Detect which cell encompasses the target text, then output its (X, Y) center coordinate. 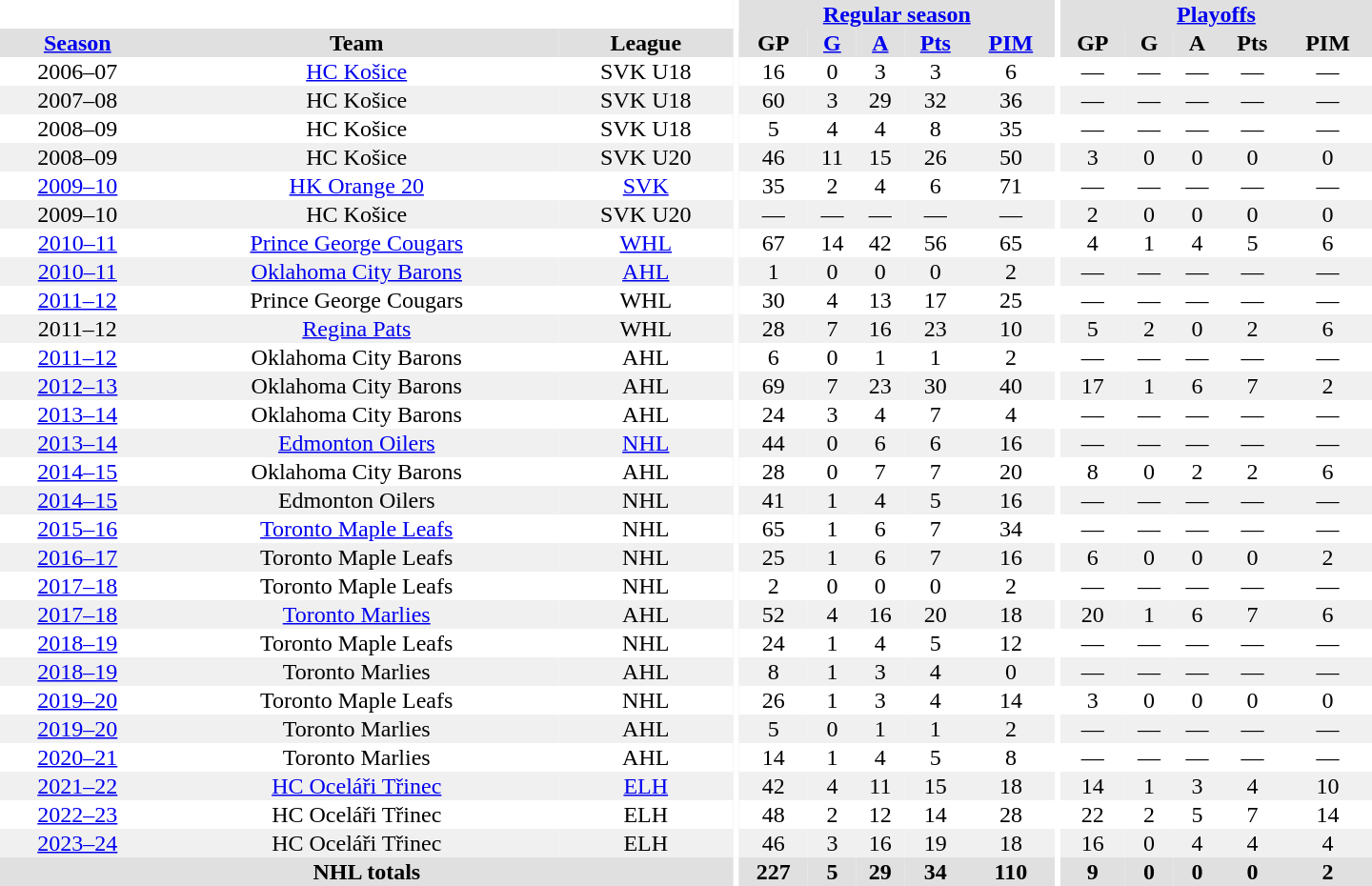
2012–13 (78, 386)
56 (936, 243)
22 (1093, 815)
110 (1010, 872)
2016–17 (78, 557)
2021–22 (78, 786)
2015–16 (78, 529)
13 (880, 300)
NHL totals (367, 872)
44 (774, 443)
Team (356, 43)
52 (774, 614)
HK Orange 20 (356, 186)
227 (774, 872)
48 (774, 815)
2020–21 (78, 757)
41 (774, 500)
2022–23 (78, 815)
71 (1010, 186)
Season (78, 43)
Playoffs (1216, 14)
60 (774, 100)
League (646, 43)
50 (1010, 157)
36 (1010, 100)
2007–08 (78, 100)
69 (774, 386)
19 (936, 843)
67 (774, 243)
2023–24 (78, 843)
9 (1093, 872)
SVK (646, 186)
2006–07 (78, 71)
Regular season (897, 14)
Regina Pats (356, 329)
32 (936, 100)
40 (1010, 386)
